Detect which cell encompasses the target text, then output its [X, Y] center coordinate. 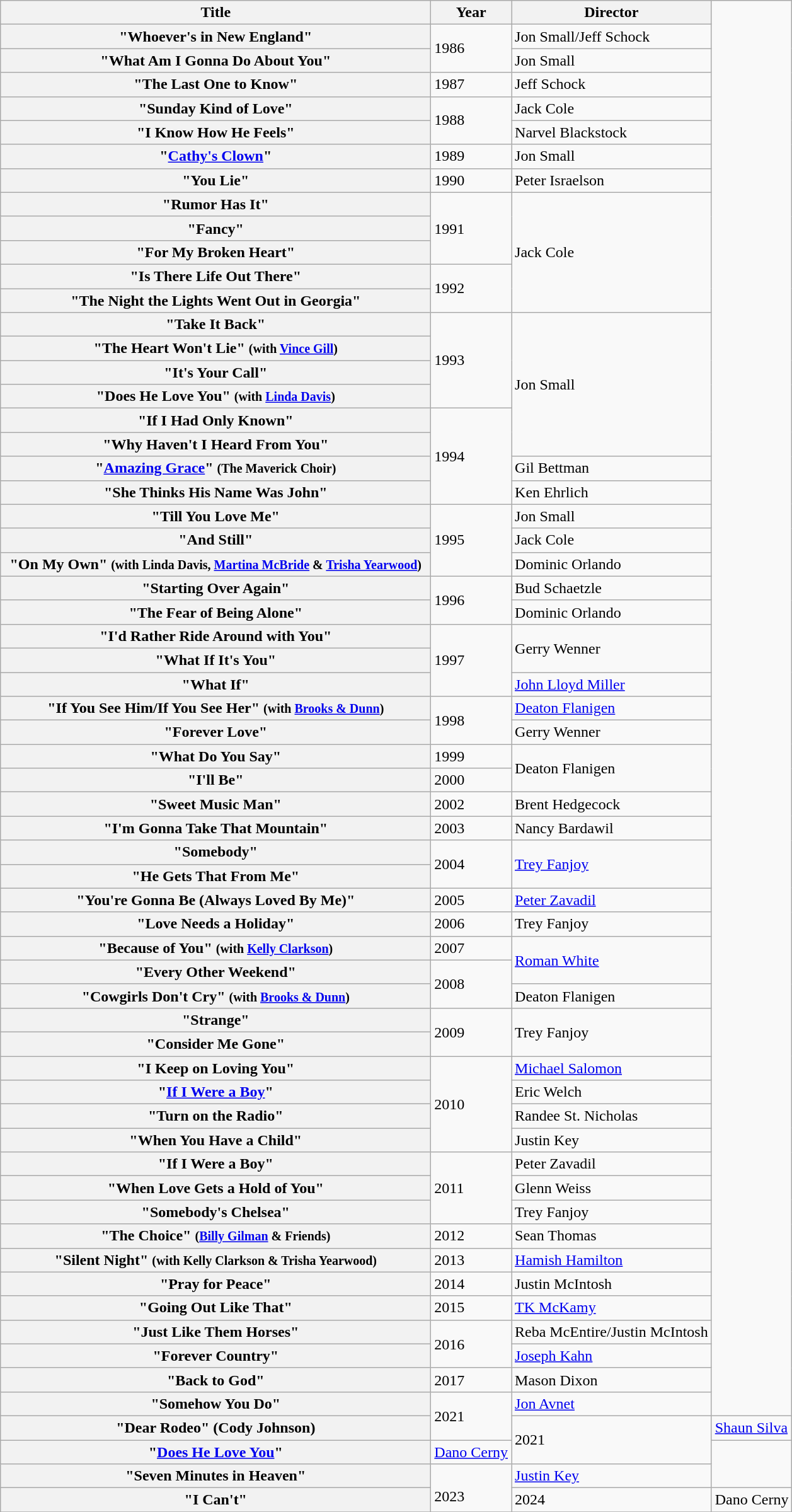
"If You See Him/If You See Her" (with Brooks & Dunn) [215, 708]
"Does He Love You" [215, 1451]
"Fancy" [215, 228]
1992 [471, 288]
1990 [471, 180]
1993 [471, 361]
"Cowgirls Don't Cry" (with Brooks & Dunn) [215, 996]
Narvel Blackstock [612, 132]
"Silent Night" (with Kelly Clarkson & Trisha Yearwood) [215, 1260]
Ken Ehrlich [612, 492]
"Amazing Grace" (The Maverick Choir) [215, 468]
"I'd Rather Ride Around with You" [215, 636]
"Forever Country" [215, 1356]
"I'm Gonna Take That Mountain" [215, 828]
1991 [471, 228]
"Take It Back" [215, 325]
"Seven Minutes in Heaven" [215, 1476]
Jeff Schock [612, 84]
Bud Schaetzle [612, 588]
Year [471, 13]
1999 [471, 756]
Hamish Hamilton [612, 1260]
"Strange" [215, 1020]
"When You Have a Child" [215, 1140]
"For My Broken Heart" [215, 252]
2011 [471, 1188]
"Consider Me Gone" [215, 1044]
2016 [471, 1344]
2017 [471, 1380]
Roman White [612, 960]
"On My Own" (with Linda Davis, Martina McBride & Trisha Yearwood) [215, 564]
"What Do You Say" [215, 756]
Michael Salomon [612, 1068]
Justin McIntosh [612, 1284]
"Sweet Music Man" [215, 804]
2009 [471, 1032]
"It's Your Call" [215, 372]
2024 [612, 1500]
1986 [471, 49]
John Lloyd Miller [612, 684]
1995 [471, 540]
Gil Bettman [612, 468]
2000 [471, 780]
"Why Haven't I Heard From You" [215, 444]
"If I Had Only Known" [215, 420]
"When Love Gets a Hold of You" [215, 1188]
"Is There Life Out There" [215, 276]
"I Know How He Feels" [215, 132]
"Pray for Peace" [215, 1284]
Mason Dixon [612, 1380]
Jon Avnet [612, 1404]
"I Keep on Loving You" [215, 1068]
"I'll Be" [215, 780]
Eric Welch [612, 1092]
Peter Israelson [612, 180]
"Cathy's Clown" [215, 156]
"Somehow You Do" [215, 1404]
"Somebody's Chelsea" [215, 1212]
TK McKamy [612, 1308]
Sean Thomas [612, 1236]
1989 [471, 156]
2010 [471, 1104]
"You Lie" [215, 180]
Brent Hedgecock [612, 804]
"He Gets That From Me" [215, 876]
Nancy Bardawil [612, 828]
"The Fear of Being Alone" [215, 612]
2023 [471, 1488]
"Turn on the Radio" [215, 1116]
"Just Like Them Horses" [215, 1332]
1994 [471, 456]
"The Night the Lights Went Out in Georgia" [215, 301]
"Sunday Kind of Love" [215, 108]
"The Choice" (Billy Gilman & Friends) [215, 1236]
1987 [471, 84]
2008 [471, 984]
Reba McEntire/Justin McIntosh [612, 1332]
"Rumor Has It" [215, 204]
"Starting Over Again" [215, 588]
Title [215, 13]
2015 [471, 1308]
1988 [471, 120]
2003 [471, 828]
"What Am I Gonna Do About You" [215, 61]
"And Still" [215, 540]
"Somebody" [215, 852]
"You're Gonna Be (Always Loved By Me)" [215, 900]
Glenn Weiss [612, 1188]
Randee St. Nicholas [612, 1116]
"Every Other Weekend" [215, 972]
Jon Small/Jeff Schock [612, 37]
1997 [471, 660]
"The Last One to Know" [215, 84]
"Going Out Like That" [215, 1308]
2006 [471, 924]
"The Heart Won't Lie" (with Vince Gill) [215, 349]
2004 [471, 864]
"She Thinks His Name Was John" [215, 492]
"What If" [215, 684]
Shaun Silva [752, 1428]
"Dear Rodeo" (Cody Johnson) [215, 1428]
"I Can't" [215, 1500]
"Forever Love" [215, 732]
"Does He Love You" (with Linda Davis) [215, 396]
"Love Needs a Holiday" [215, 924]
"Back to God" [215, 1380]
2012 [471, 1236]
Joseph Kahn [612, 1356]
2014 [471, 1284]
2007 [471, 948]
"Because of You" (with Kelly Clarkson) [215, 948]
1996 [471, 600]
Director [612, 13]
"Till You Love Me" [215, 516]
"Whoever's in New England" [215, 37]
"What If It's You" [215, 660]
2002 [471, 804]
2013 [471, 1260]
1998 [471, 720]
2005 [471, 900]
